Identify which cell holds the provided text, then report its (X, Y) central coordinate. 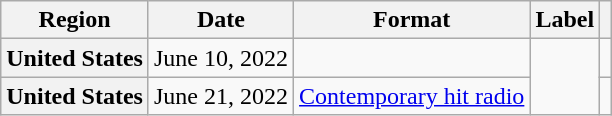
Date (220, 20)
Contemporary hit radio (412, 96)
Region (75, 20)
June 21, 2022 (220, 96)
Format (412, 20)
June 10, 2022 (220, 58)
Label (565, 20)
